Capture the cell that displays the provided text and extract its [x, y] central coordinate. 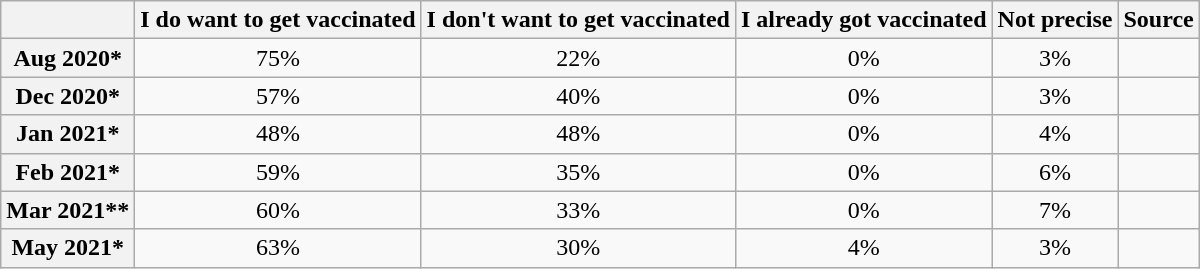
33% [578, 210]
59% [278, 172]
35% [578, 172]
Source [1158, 20]
60% [278, 210]
7% [1055, 210]
22% [578, 58]
57% [278, 96]
40% [578, 96]
I do want to get vaccinated [278, 20]
Feb 2021* [68, 172]
6% [1055, 172]
Aug 2020* [68, 58]
30% [578, 248]
Jan 2021* [68, 134]
63% [278, 248]
I don't want to get vaccinated [578, 20]
Dec 2020* [68, 96]
75% [278, 58]
I already got vaccinated [864, 20]
Not precise [1055, 20]
May 2021* [68, 248]
Mar 2021** [68, 210]
